Return [X, Y] of the center of cell containing provided text 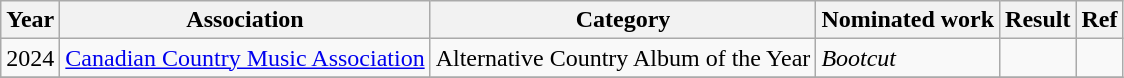
Category [623, 20]
Result [1038, 20]
Canadian Country Music Association [245, 58]
Alternative Country Album of the Year [623, 58]
Year [30, 20]
Bootcut [908, 58]
2024 [30, 58]
Ref [1100, 20]
Association [245, 20]
Nominated work [908, 20]
